Find where the given text appears and provide that cell's center as [X, Y] coordinate. 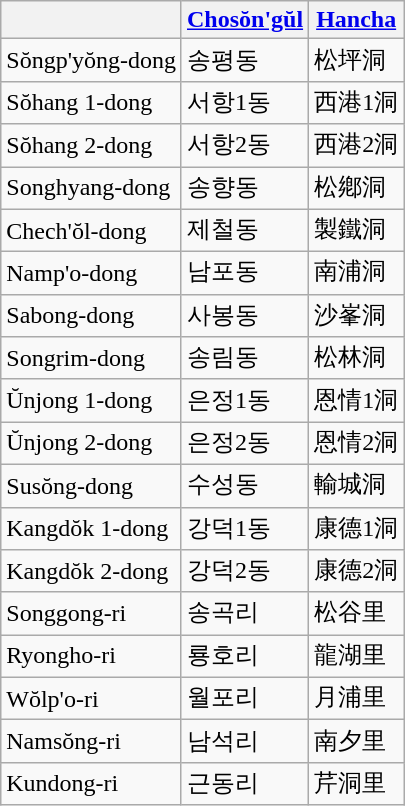
西港1洞 [356, 102]
恩情1洞 [356, 400]
송림동 [244, 358]
沙峯洞 [356, 316]
송향동 [244, 188]
은정1동 [244, 400]
龍湖里 [356, 656]
Ryongho-ri [92, 656]
남석리 [244, 742]
Sŏngp'yŏng-dong [92, 60]
南夕里 [356, 742]
松鄕洞 [356, 188]
Kangdŏk 1-dong [92, 528]
서항2동 [244, 146]
康德2洞 [356, 572]
輸城洞 [356, 486]
강덕1동 [244, 528]
南浦洞 [356, 274]
Wŏlp'o-ri [92, 698]
Songgong-ri [92, 614]
Sŏhang 2-dong [92, 146]
Sŏhang 1-dong [92, 102]
제철동 [244, 230]
Hancha [356, 20]
西港2洞 [356, 146]
Kangdŏk 2-dong [92, 572]
서항1동 [244, 102]
사봉동 [244, 316]
Namp'o-dong [92, 274]
Ŭnjong 1-dong [92, 400]
Songhyang-dong [92, 188]
송곡리 [244, 614]
芹洞里 [356, 784]
Sabong-dong [92, 316]
製鐵洞 [356, 230]
康德1洞 [356, 528]
Kundong-ri [92, 784]
松林洞 [356, 358]
Songrim-dong [92, 358]
恩情2洞 [356, 444]
月浦里 [356, 698]
Susŏng-dong [92, 486]
강덕2동 [244, 572]
Ŭnjong 2-dong [92, 444]
수성동 [244, 486]
松谷里 [356, 614]
Chech'ŏl-dong [92, 230]
근동리 [244, 784]
남포동 [244, 274]
Chosŏn'gŭl [244, 20]
월포리 [244, 698]
룡호리 [244, 656]
Namsŏng-ri [92, 742]
송평동 [244, 60]
은정2동 [244, 444]
松坪洞 [356, 60]
